Provide the [x, y] coordinate of the cell's center where the given text is located.  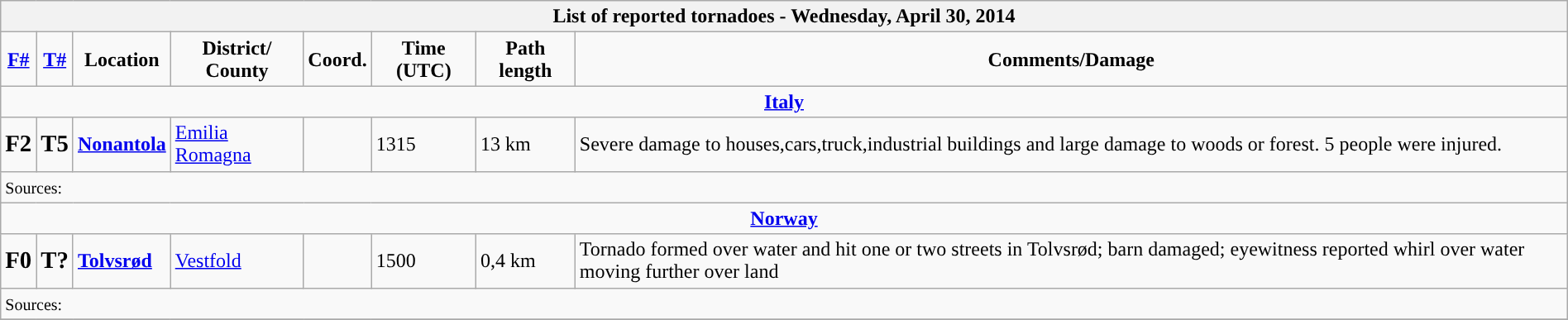
T? [55, 261]
T5 [55, 144]
T# [55, 60]
Coord. [337, 60]
Location [122, 60]
Italy [784, 102]
Nonantola [122, 144]
Tolvsrød [122, 261]
Comments/Damage [1071, 60]
Severe damage to houses,cars,truck,industrial buildings and large damage to woods or forest. 5 people were injured. [1071, 144]
District/County [237, 60]
Tornado formed over water and hit one or two streets in Tolvsrød; barn damaged; eyewitness reported whirl over water moving further over land [1071, 261]
Emilia Romagna [237, 144]
1315 [423, 144]
Norway [784, 218]
F2 [18, 144]
F0 [18, 261]
0,4 km [525, 261]
13 km [525, 144]
Vestfold [237, 261]
1500 [423, 261]
F# [18, 60]
Path length [525, 60]
List of reported tornadoes - Wednesday, April 30, 2014 [784, 17]
Time (UTC) [423, 60]
